For the text-containing cell, return its midpoint in (X, Y) coordinate format. 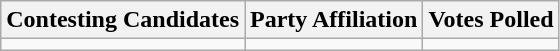
Votes Polled (491, 20)
Party Affiliation (334, 20)
Contesting Candidates (123, 20)
